From the cell containing the given text, extract its center point as (x, y) coordinate. 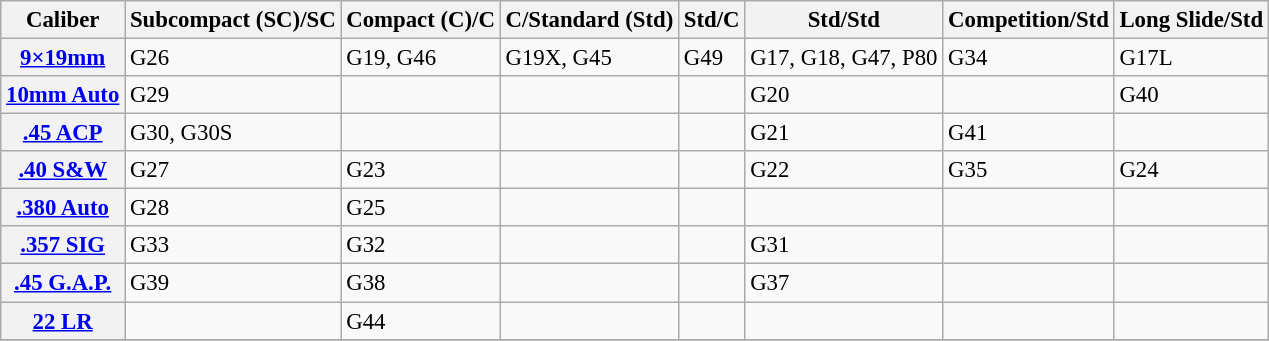
G24 (1191, 170)
G26 (233, 58)
10mm Auto (63, 95)
9×19mm (63, 58)
G28 (233, 208)
G22 (844, 170)
.45 ACP (63, 133)
G17L (1191, 58)
Std/Std (844, 20)
Std/C (712, 20)
Long Slide/Std (1191, 20)
G39 (233, 283)
Competition/Std (1028, 20)
Caliber (63, 20)
G17, G18, G47, P80 (844, 58)
.45 G.A.P. (63, 283)
G25 (420, 208)
G38 (420, 283)
G19X, G45 (589, 58)
G21 (844, 133)
G20 (844, 95)
G37 (844, 283)
G49 (712, 58)
G23 (420, 170)
G30, G30S (233, 133)
.357 SIG (63, 245)
G40 (1191, 95)
G35 (1028, 170)
G27 (233, 170)
G19, G46 (420, 58)
G33 (233, 245)
.40 S&W (63, 170)
G31 (844, 245)
G44 (420, 321)
G34 (1028, 58)
G41 (1028, 133)
G32 (420, 245)
.380 Auto (63, 208)
22 LR (63, 321)
C/Standard (Std) (589, 20)
Subcompact (SC)/SC (233, 20)
Compact (C)/C (420, 20)
G29 (233, 95)
